Scan for the cell matching the given text and deliver its [X, Y] coordinate at center. 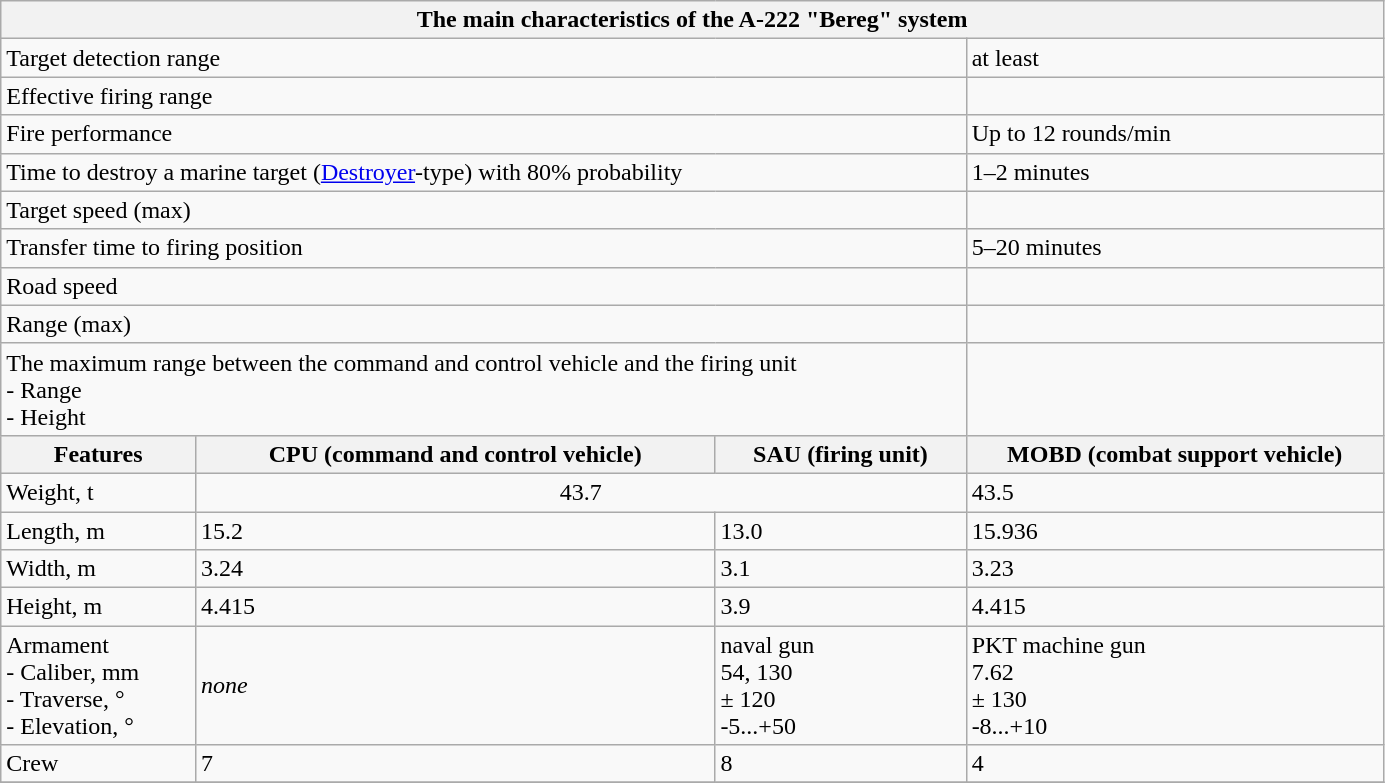
3.23 [1174, 569]
Fire performance [484, 134]
3.9 [840, 607]
13.0 [840, 531]
PKT machine gun7.62± 130-8...+10 [1174, 686]
Range (max) [484, 324]
Weight, t [98, 492]
8 [840, 764]
The maximum range between the command and control vehicle and the firing unit- Range- Height [484, 389]
Effective firing range [484, 96]
Up to 12 rounds/min [1174, 134]
Transfer time to firing position [484, 248]
7 [456, 764]
Road speed [484, 286]
none [456, 686]
15.2 [456, 531]
Armament- Caliber, mm- Traverse, °- Elevation, ° [98, 686]
43.7 [582, 492]
CPU (command and control vehicle) [456, 454]
43.5 [1174, 492]
Length, m [98, 531]
5–20 minutes [1174, 248]
1–2 minutes [1174, 172]
Time to destroy a marine target (Destroyer-type) with 80% probability [484, 172]
Crew [98, 764]
3.24 [456, 569]
SAU (firing unit) [840, 454]
The main characteristics of the A-222 "Bereg" system [692, 20]
3.1 [840, 569]
Target speed (max) [484, 210]
4 [1174, 764]
naval gun54, 130± 120-5...+50 [840, 686]
MOBD (combat support vehicle) [1174, 454]
Features [98, 454]
15.936 [1174, 531]
at least [1174, 58]
Height, m [98, 607]
Width, m [98, 569]
Target detection range [484, 58]
